Search for the cell housing the specified text and yield its [X, Y] center coordinate. 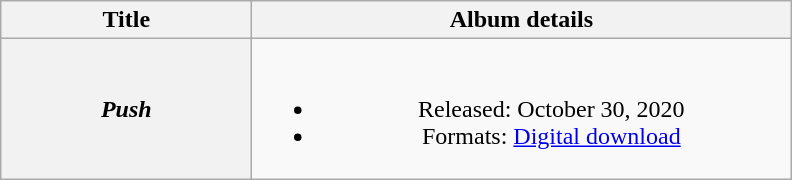
Title [126, 20]
Album details [522, 20]
Released: October 30, 2020Formats: Digital download [522, 109]
Push [126, 109]
